Provide the [x, y] coordinate of the cell's center where the given text is located.  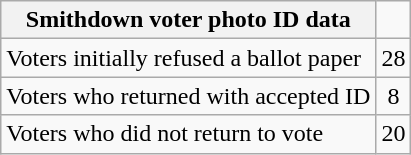
Voters who did not return to vote [188, 134]
20 [394, 134]
28 [394, 58]
8 [394, 96]
Voters who returned with accepted ID [188, 96]
Voters initially refused a ballot paper [188, 58]
Smithdown voter photo ID data [188, 20]
